Extract the [X, Y] coordinate from the center of the cell holding the provided text.  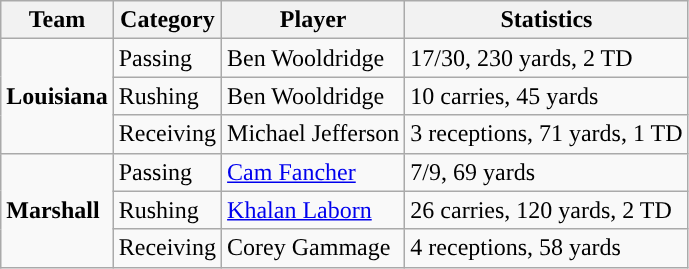
3 receptions, 71 yards, 1 TD [546, 134]
Category [167, 20]
Marshall [57, 210]
26 carries, 120 yards, 2 TD [546, 210]
Louisiana [57, 96]
10 carries, 45 yards [546, 96]
Statistics [546, 20]
Corey Gammage [314, 248]
Michael Jefferson [314, 134]
Team [57, 20]
17/30, 230 yards, 2 TD [546, 58]
4 receptions, 58 yards [546, 248]
Cam Fancher [314, 172]
Khalan Laborn [314, 210]
Player [314, 20]
7/9, 69 yards [546, 172]
